Provide the (X, Y) coordinate of the cell's center where the given text is located.  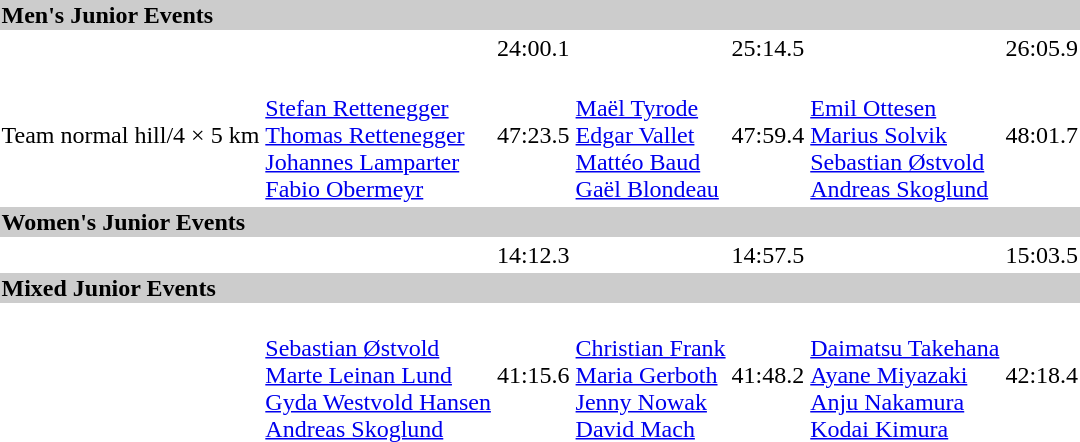
48:01.7 (1042, 135)
47:23.5 (533, 135)
Women's Junior Events (540, 222)
Maël TyrodeEdgar ValletMattéo BaudGaël Blondeau (650, 135)
47:59.4 (768, 135)
25:14.5 (768, 48)
14:57.5 (768, 255)
Emil OttesenMarius SolvikSebastian ØstvoldAndreas Skoglund (905, 135)
Mixed Junior Events (540, 288)
15:03.5 (1042, 255)
Team normal hill/4 × 5 km (130, 135)
26:05.9 (1042, 48)
Stefan RetteneggerThomas RetteneggerJohannes LamparterFabio Obermeyr (378, 135)
24:00.1 (533, 48)
14:12.3 (533, 255)
Men's Junior Events (540, 15)
